Detect which cell encompasses the target text, then output its (x, y) center coordinate. 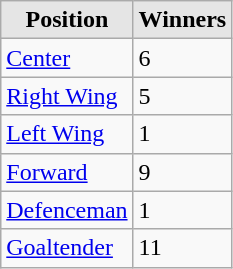
Center (67, 58)
Goaltender (67, 248)
5 (182, 96)
6 (182, 58)
Right Wing (67, 96)
11 (182, 248)
Position (67, 20)
9 (182, 172)
Forward (67, 172)
Winners (182, 20)
Left Wing (67, 134)
Defenceman (67, 210)
